Provide the [x, y] coordinate of the cell's center where the given text is located.  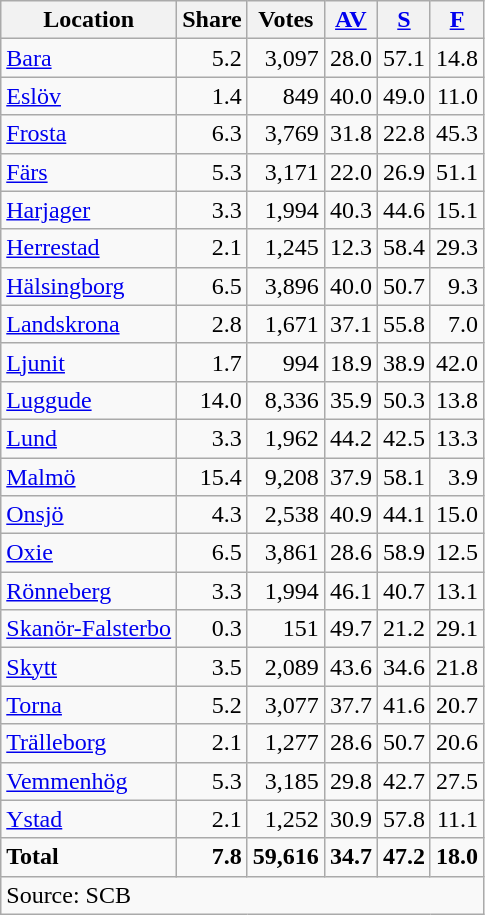
Färs [89, 172]
47.2 [404, 857]
35.9 [350, 400]
Rönneberg [89, 591]
51.1 [456, 172]
14.0 [212, 400]
50.3 [404, 400]
42.0 [456, 362]
9.3 [456, 286]
Votes [286, 20]
1.7 [212, 362]
42.5 [404, 438]
1,671 [286, 324]
40.3 [350, 210]
Ystad [89, 819]
37.9 [350, 477]
Hälsingborg [89, 286]
13.8 [456, 400]
0.3 [212, 629]
7.0 [456, 324]
18.0 [456, 857]
Share [212, 20]
Landskrona [89, 324]
Skytt [89, 667]
34.6 [404, 667]
15.4 [212, 477]
9,208 [286, 477]
21.8 [456, 667]
1,277 [286, 743]
11.1 [456, 819]
30.9 [350, 819]
3,185 [286, 781]
29.3 [456, 248]
15.1 [456, 210]
37.7 [350, 705]
44.6 [404, 210]
2,538 [286, 515]
20.7 [456, 705]
151 [286, 629]
Harjager [89, 210]
40.7 [404, 591]
8,336 [286, 400]
S [404, 20]
38.9 [404, 362]
2.8 [212, 324]
11.0 [456, 96]
3,896 [286, 286]
3.5 [212, 667]
41.6 [404, 705]
2,089 [286, 667]
13.3 [456, 438]
3,861 [286, 553]
29.1 [456, 629]
15.0 [456, 515]
12.3 [350, 248]
Total [89, 857]
3,171 [286, 172]
22.0 [350, 172]
14.8 [456, 58]
22.8 [404, 134]
3.9 [456, 477]
59,616 [286, 857]
4.3 [212, 515]
Onsjö [89, 515]
29.8 [350, 781]
Ljunit [89, 362]
Source: SCB [242, 895]
44.1 [404, 515]
12.5 [456, 553]
1,962 [286, 438]
55.8 [404, 324]
13.1 [456, 591]
49.0 [404, 96]
43.6 [350, 667]
1.4 [212, 96]
18.9 [350, 362]
26.9 [404, 172]
46.1 [350, 591]
44.2 [350, 438]
3,097 [286, 58]
42.7 [404, 781]
F [456, 20]
20.6 [456, 743]
49.7 [350, 629]
3,077 [286, 705]
Trälleborg [89, 743]
Herrestad [89, 248]
34.7 [350, 857]
58.4 [404, 248]
Frosta [89, 134]
Skanör-Falsterbo [89, 629]
7.8 [212, 857]
994 [286, 362]
Location [89, 20]
1,245 [286, 248]
57.8 [404, 819]
6.3 [212, 134]
Eslöv [89, 96]
45.3 [456, 134]
Malmö [89, 477]
28.0 [350, 58]
3,769 [286, 134]
57.1 [404, 58]
Bara [89, 58]
1,252 [286, 819]
Luggude [89, 400]
31.8 [350, 134]
Lund [89, 438]
27.5 [456, 781]
Vemmenhög [89, 781]
40.9 [350, 515]
37.1 [350, 324]
AV [350, 20]
58.1 [404, 477]
58.9 [404, 553]
Torna [89, 705]
849 [286, 96]
21.2 [404, 629]
Oxie [89, 553]
